Return the (X, Y) coordinate for the center point of the cell that contains the specified text.  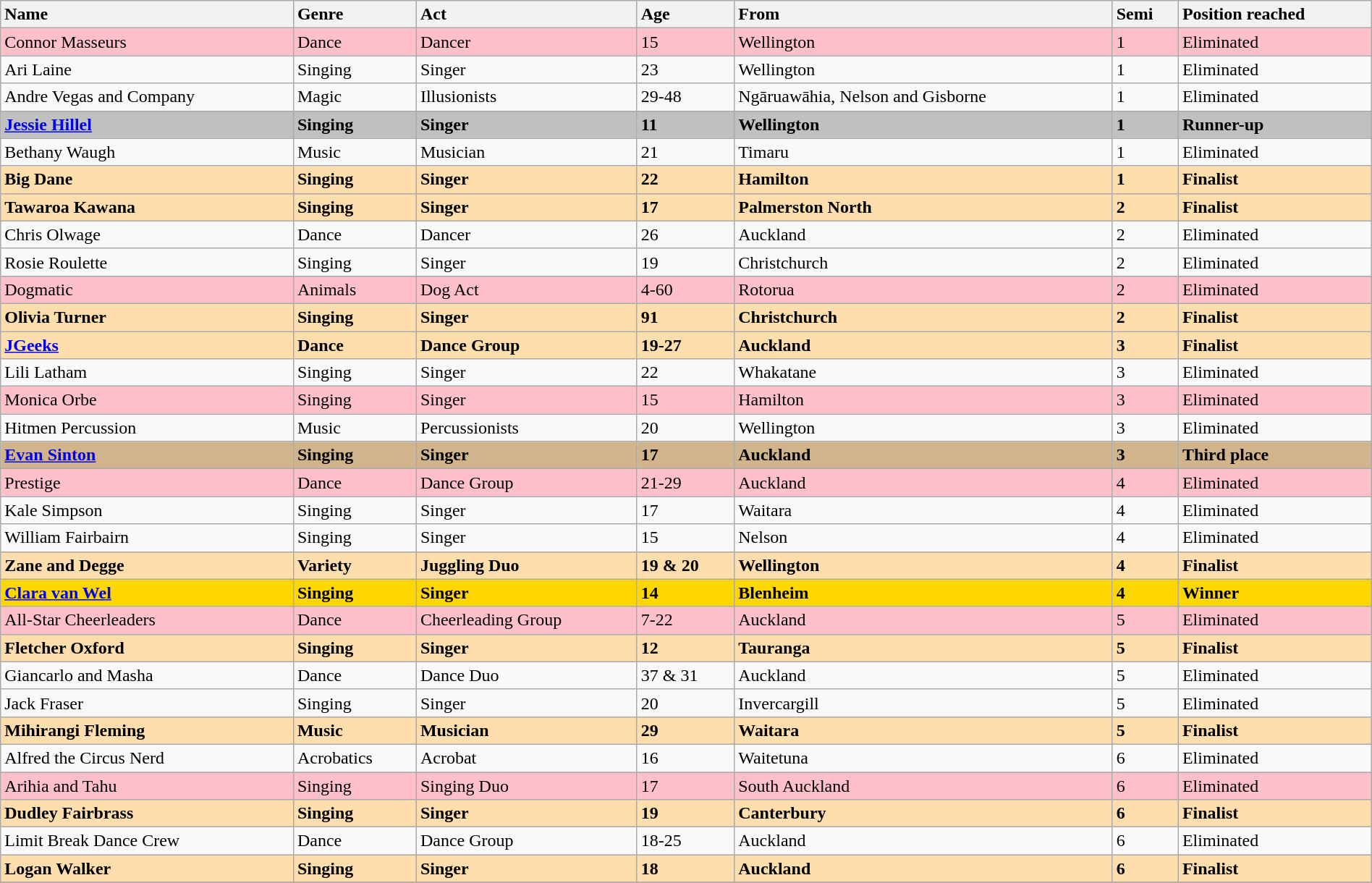
Age (686, 14)
All-Star Cheerleaders (148, 620)
37 & 31 (686, 675)
Mihirangi Fleming (148, 730)
Olivia Turner (148, 317)
21-29 (686, 483)
Third place (1275, 455)
12 (686, 648)
Invercargill (923, 703)
Singing Duo (527, 785)
18 (686, 869)
From (923, 14)
Percussionists (527, 428)
29-48 (686, 97)
Runner-up (1275, 124)
William Fairbairn (148, 538)
Alfred the Circus Nerd (148, 758)
Jessie Hillel (148, 124)
Blenheim (923, 593)
29 (686, 730)
7-22 (686, 620)
Hitmen Percussion (148, 428)
11 (686, 124)
Acrobat (527, 758)
19-27 (686, 345)
18-25 (686, 841)
Tawaroa Kawana (148, 207)
JGeeks (148, 345)
Zane and Degge (148, 565)
Dance Duo (527, 675)
South Auckland (923, 785)
Logan Walker (148, 869)
Giancarlo and Masha (148, 675)
Position reached (1275, 14)
Illusionists (527, 97)
Kale Simpson (148, 510)
Magic (355, 97)
23 (686, 69)
Big Dane (148, 179)
Connor Masseurs (148, 42)
Cheerleading Group (527, 620)
Timaru (923, 152)
Monica Orbe (148, 400)
Juggling Duo (527, 565)
26 (686, 235)
Nelson (923, 538)
Lili Latham (148, 373)
Semi (1145, 14)
Limit Break Dance Crew (148, 841)
Winner (1275, 593)
4-60 (686, 290)
Dog Act (527, 290)
21 (686, 152)
Palmerston North (923, 207)
Genre (355, 14)
Dudley Fairbrass (148, 814)
Evan Sinton (148, 455)
14 (686, 593)
Fletcher Oxford (148, 648)
Animals (355, 290)
Ngāruawāhia, Nelson and Gisborne (923, 97)
Jack Fraser (148, 703)
16 (686, 758)
91 (686, 317)
Canterbury (923, 814)
Rotorua (923, 290)
Act (527, 14)
Variety (355, 565)
Chris Olwage (148, 235)
Tauranga (923, 648)
Ari Laine (148, 69)
Rosie Roulette (148, 262)
Acrobatics (355, 758)
19 & 20 (686, 565)
Dogmatic (148, 290)
Whakatane (923, 373)
Clara van Wel (148, 593)
Waitetuna (923, 758)
Andre Vegas and Company (148, 97)
Bethany Waugh (148, 152)
Arihia and Tahu (148, 785)
Prestige (148, 483)
Name (148, 14)
